Identify which cell holds the provided text, then report its [x, y] central coordinate. 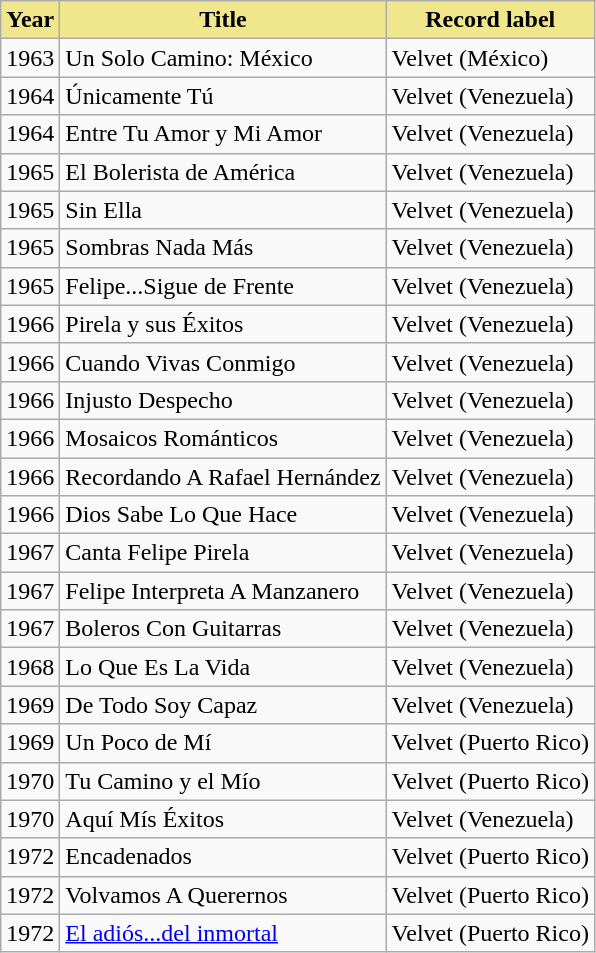
Aquí Mís Éxitos [223, 819]
Únicamente Tú [223, 96]
Encadenados [223, 857]
Boleros Con Guitarras [223, 629]
1968 [30, 667]
Canta Felipe Pirela [223, 553]
Felipe...Sigue de Frente [223, 286]
Un Poco de Mí [223, 743]
El adiós...del inmortal [223, 933]
1963 [30, 58]
Mosaicos Románticos [223, 438]
Sombras Nada Más [223, 248]
Recordando A Rafael Hernández [223, 477]
Year [30, 20]
Record label [490, 20]
Sin Ella [223, 210]
Entre Tu Amor y Mi Amor [223, 134]
Cuando Vivas Conmigo [223, 362]
Felipe Interpreta A Manzanero [223, 591]
Volvamos A Querernos [223, 895]
Lo Que Es La Vida [223, 667]
De Todo Soy Capaz [223, 705]
Un Solo Camino: México [223, 58]
Dios Sabe Lo Que Hace [223, 515]
Pirela y sus Éxitos [223, 324]
Title [223, 20]
Injusto Despecho [223, 400]
El Bolerista de América [223, 172]
Tu Camino y el Mío [223, 781]
Velvet (México) [490, 58]
